Identify which cell holds the provided text, then report its (X, Y) central coordinate. 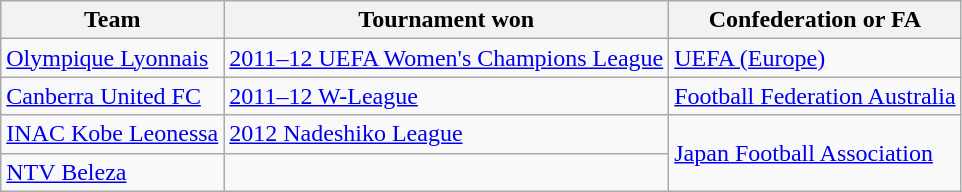
2012 Nadeshiko League (446, 134)
NTV Beleza (112, 172)
2011–12 UEFA Women's Champions League (446, 58)
Canberra United FC (112, 96)
Tournament won (446, 20)
UEFA (Europe) (815, 58)
Japan Football Association (815, 153)
2011–12 W-League (446, 96)
Team (112, 20)
Olympique Lyonnais (112, 58)
INAC Kobe Leonessa (112, 134)
Football Federation Australia (815, 96)
Confederation or FA (815, 20)
